Identify which cell holds the provided text, then report its [X, Y] central coordinate. 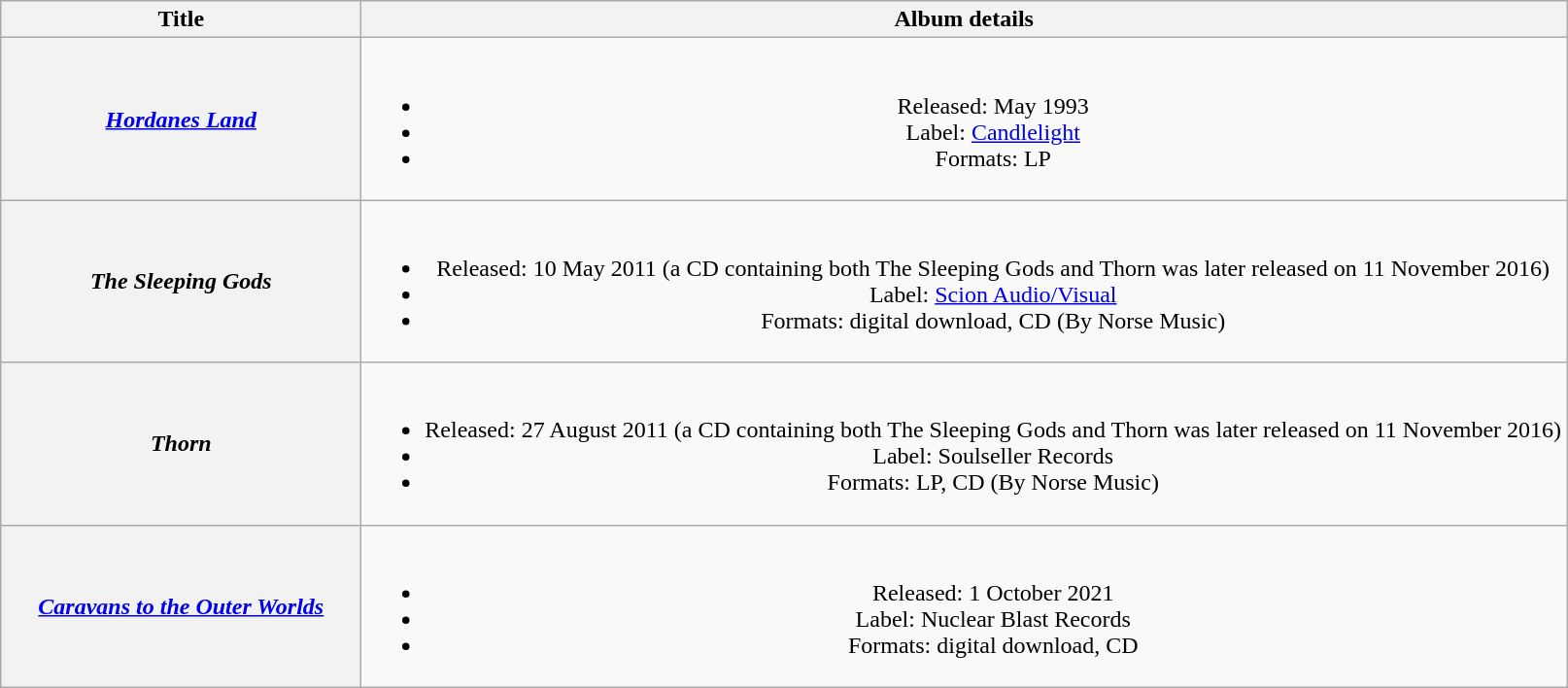
Released: May 1993Label: CandlelightFormats: LP [964, 119]
The Sleeping Gods [181, 282]
Caravans to the Outer Worlds [181, 606]
Hordanes Land [181, 119]
Thorn [181, 443]
Released: 1 October 2021Label: Nuclear Blast RecordsFormats: digital download, CD [964, 606]
Title [181, 19]
Album details [964, 19]
